Detect which cell encompasses the target text, then output its (x, y) center coordinate. 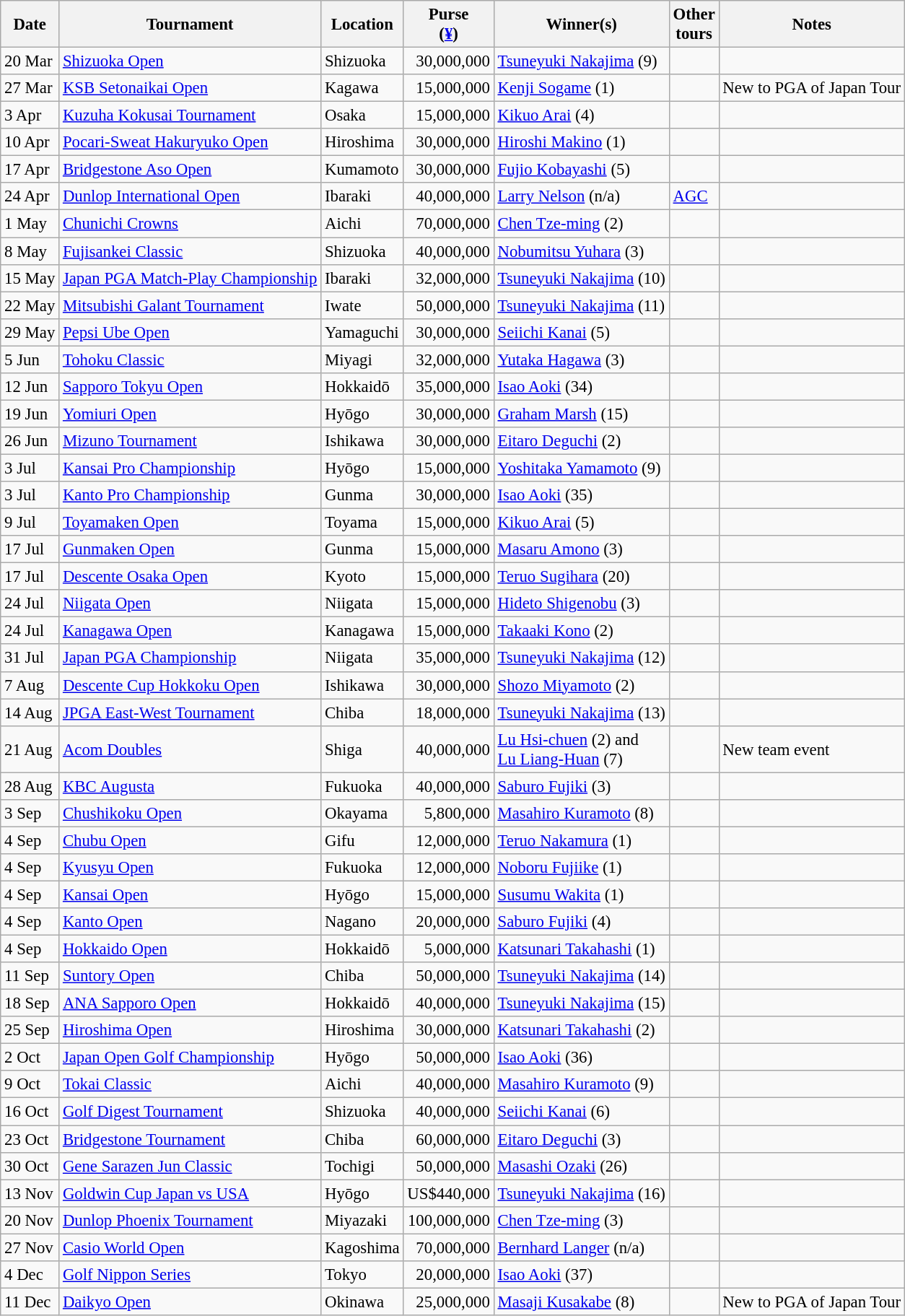
Miyazaki (362, 1220)
Katsunari Takahashi (1) (582, 949)
Kumamoto (362, 170)
27 Mar (30, 88)
23 Oct (30, 1139)
17 Apr (30, 170)
19 Jun (30, 414)
Toyama (362, 523)
Winner(s) (582, 25)
20 Mar (30, 61)
4 Dec (30, 1275)
3 Sep (30, 814)
Tsuneyuki Nakajima (11) (582, 305)
Hiroshima Open (191, 1030)
Kenji Sogame (1) (582, 88)
Okinawa (362, 1302)
Hiroshi Makino (1) (582, 142)
Noboru Fujiike (1) (582, 868)
Bridgestone Tournament (191, 1139)
Nobumitsu Yuhara (3) (582, 251)
25 Sep (30, 1030)
Japan Open Golf Championship (191, 1058)
Masaru Amono (3) (582, 549)
Tochigi (362, 1166)
Hideto Shigenobu (3) (582, 603)
Hokkaido Open (191, 949)
Masaji Kusakabe (8) (582, 1302)
1 May (30, 224)
Shiga (362, 749)
5,000,000 (449, 949)
31 Jul (30, 658)
Tsuneyuki Nakajima (12) (582, 658)
Okayama (362, 814)
18,000,000 (449, 713)
Shozo Miyamoto (2) (582, 685)
15 May (30, 278)
14 Aug (30, 713)
Osaka (362, 116)
Kikuo Arai (5) (582, 523)
Seiichi Kanai (5) (582, 332)
Bridgestone Aso Open (191, 170)
11 Dec (30, 1302)
Date (30, 25)
Takaaki Kono (2) (582, 631)
Casio World Open (191, 1247)
Tsuneyuki Nakajima (13) (582, 713)
Bernhard Langer (n/a) (582, 1247)
Kikuo Arai (4) (582, 116)
9 Jul (30, 523)
Graham Marsh (15) (582, 414)
30 Oct (30, 1166)
Nagano (362, 922)
KSB Setonaikai Open (191, 88)
Golf Digest Tournament (191, 1112)
Susumu Wakita (1) (582, 894)
Location (362, 25)
Kanto Pro Championship (191, 495)
28 Aug (30, 786)
Tsuneyuki Nakajima (15) (582, 1003)
Tsuneyuki Nakajima (10) (582, 278)
Niigata Open (191, 603)
Kansai Pro Championship (191, 468)
Notes (811, 25)
Isao Aoki (34) (582, 387)
New team event (811, 749)
Isao Aoki (35) (582, 495)
Saburo Fujiki (3) (582, 786)
Tsuneyuki Nakajima (16) (582, 1193)
Fujio Kobayashi (5) (582, 170)
Chen Tze-ming (2) (582, 224)
25,000,000 (449, 1302)
Lu Hsi-chuen (2) and Lu Liang-Huan (7) (582, 749)
Larry Nelson (n/a) (582, 197)
18 Sep (30, 1003)
AGC (694, 197)
8 May (30, 251)
Yoshitaka Yamamoto (9) (582, 468)
Masahiro Kuramoto (9) (582, 1085)
Tokyo (362, 1275)
Goldwin Cup Japan vs USA (191, 1193)
Golf Nippon Series (191, 1275)
Kanto Open (191, 922)
9 Oct (30, 1085)
Othertours (694, 25)
Seiichi Kanai (6) (582, 1112)
20 Nov (30, 1220)
Mizuno Tournament (191, 441)
JPGA East-West Tournament (191, 713)
Chunichi Crowns (191, 224)
Isao Aoki (36) (582, 1058)
Chubu Open (191, 840)
US$440,000 (449, 1193)
Suntory Open (191, 976)
Chen Tze-ming (3) (582, 1220)
Masahiro Kuramoto (8) (582, 814)
Japan PGA Match-Play Championship (191, 278)
Eitaro Deguchi (3) (582, 1139)
Gifu (362, 840)
Kagawa (362, 88)
Daikyo Open (191, 1302)
60,000,000 (449, 1139)
Pepsi Ube Open (191, 332)
Kanagawa Open (191, 631)
Tsuneyuki Nakajima (9) (582, 61)
27 Nov (30, 1247)
Kyusyu Open (191, 868)
11 Sep (30, 976)
KBC Augusta (191, 786)
7 Aug (30, 685)
Yomiuri Open (191, 414)
Miyagi (362, 359)
13 Nov (30, 1193)
Teruo Nakamura (1) (582, 840)
Acom Doubles (191, 749)
Fujisankei Classic (191, 251)
Isao Aoki (37) (582, 1275)
ANA Sapporo Open (191, 1003)
5,800,000 (449, 814)
Kansai Open (191, 894)
21 Aug (30, 749)
Masashi Ozaki (26) (582, 1166)
Kanagawa (362, 631)
Descente Cup Hokkoku Open (191, 685)
Yamaguchi (362, 332)
Japan PGA Championship (191, 658)
Tohoku Classic (191, 359)
29 May (30, 332)
3 Apr (30, 116)
12 Jun (30, 387)
Teruo Sugihara (20) (582, 577)
Dunlop Phoenix Tournament (191, 1220)
Mitsubishi Galant Tournament (191, 305)
Chushikoku Open (191, 814)
Kyoto (362, 577)
Dunlop International Open (191, 197)
Gunmaken Open (191, 549)
Gene Sarazen Jun Classic (191, 1166)
Kuzuha Kokusai Tournament (191, 116)
Purse(¥) (449, 25)
Tsuneyuki Nakajima (14) (582, 976)
Descente Osaka Open (191, 577)
100,000,000 (449, 1220)
10 Apr (30, 142)
Sapporo Tokyu Open (191, 387)
16 Oct (30, 1112)
Eitaro Deguchi (2) (582, 441)
Tournament (191, 25)
26 Jun (30, 441)
22 May (30, 305)
Tokai Classic (191, 1085)
Saburo Fujiki (4) (582, 922)
Shizuoka Open (191, 61)
Katsunari Takahashi (2) (582, 1030)
Kagoshima (362, 1247)
Yutaka Hagawa (3) (582, 359)
Toyamaken Open (191, 523)
2 Oct (30, 1058)
24 Apr (30, 197)
Iwate (362, 305)
5 Jun (30, 359)
Pocari-Sweat Hakuryuko Open (191, 142)
